Search for the cell housing the specified text and yield its [X, Y] center coordinate. 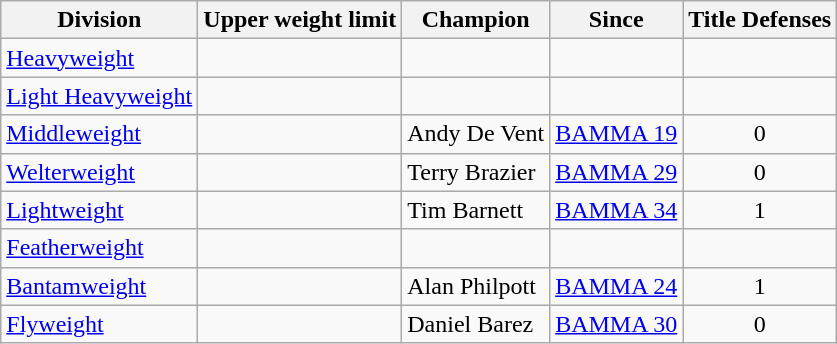
Tim Barnett [476, 210]
BAMMA 29 [616, 172]
BAMMA 24 [616, 286]
Upper weight limit [300, 20]
Daniel Barez [476, 324]
Champion [476, 20]
Alan Philpott [476, 286]
Since [616, 20]
Featherweight [100, 248]
BAMMA 30 [616, 324]
Andy De Vent [476, 134]
Bantamweight [100, 286]
Heavyweight [100, 58]
Welterweight [100, 172]
Middleweight [100, 134]
Terry Brazier [476, 172]
Division [100, 20]
BAMMA 34 [616, 210]
Light Heavyweight [100, 96]
Title Defenses [760, 20]
BAMMA 19 [616, 134]
Flyweight [100, 324]
Lightweight [100, 210]
